Find where the given text appears and provide that cell's center as (X, Y) coordinate. 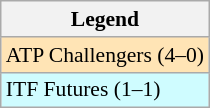
ITF Futures (1–1) (105, 90)
ATP Challengers (4–0) (105, 55)
Legend (105, 19)
